Identify which cell holds the provided text, then report its (X, Y) central coordinate. 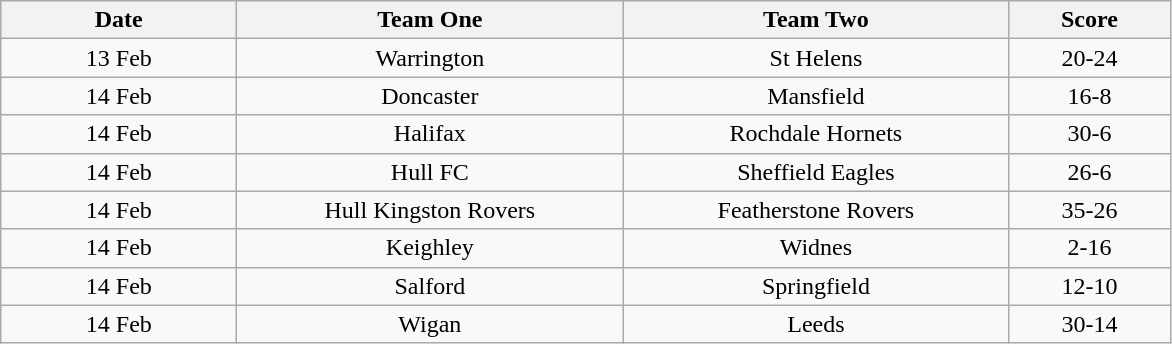
Wigan (430, 324)
St Helens (816, 58)
35-26 (1090, 210)
26-6 (1090, 172)
13 Feb (119, 58)
Warrington (430, 58)
Rochdale Hornets (816, 134)
Sheffield Eagles (816, 172)
20-24 (1090, 58)
Hull Kingston Rovers (430, 210)
Keighley (430, 248)
Mansfield (816, 96)
30-14 (1090, 324)
Featherstone Rovers (816, 210)
Doncaster (430, 96)
Leeds (816, 324)
Date (119, 20)
2-16 (1090, 248)
Halifax (430, 134)
Salford (430, 286)
16-8 (1090, 96)
Team One (430, 20)
Team Two (816, 20)
30-6 (1090, 134)
Widnes (816, 248)
Springfield (816, 286)
12-10 (1090, 286)
Hull FC (430, 172)
Score (1090, 20)
